Determine the [x, y] coordinate at the center of the cell enclosing the given text.  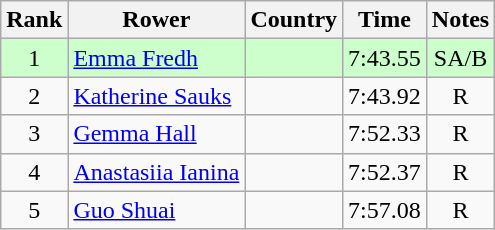
Katherine Sauks [156, 96]
Country [294, 20]
Rower [156, 20]
Emma Fredh [156, 58]
Anastasiia Ianina [156, 172]
Time [385, 20]
7:43.55 [385, 58]
3 [34, 134]
Rank [34, 20]
1 [34, 58]
5 [34, 210]
Gemma Hall [156, 134]
Guo Shuai [156, 210]
2 [34, 96]
7:43.92 [385, 96]
7:52.33 [385, 134]
4 [34, 172]
SA/B [460, 58]
Notes [460, 20]
7:57.08 [385, 210]
7:52.37 [385, 172]
